Provide the [X, Y] coordinate of the cell's center where the given text is located.  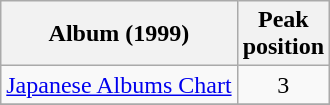
3 [283, 85]
Album (1999) [119, 34]
Japanese Albums Chart [119, 85]
Peakposition [283, 34]
